Return the (X, Y) coordinate for the center point of the cell that contains the specified text.  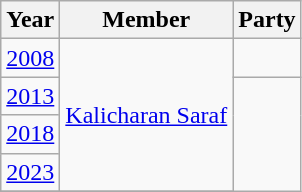
2023 (30, 172)
2018 (30, 134)
2008 (30, 58)
Member (146, 20)
Year (30, 20)
Kalicharan Saraf (146, 115)
Party (267, 20)
2013 (30, 96)
